Extract the [X, Y] coordinate from the center of the cell holding the provided text.  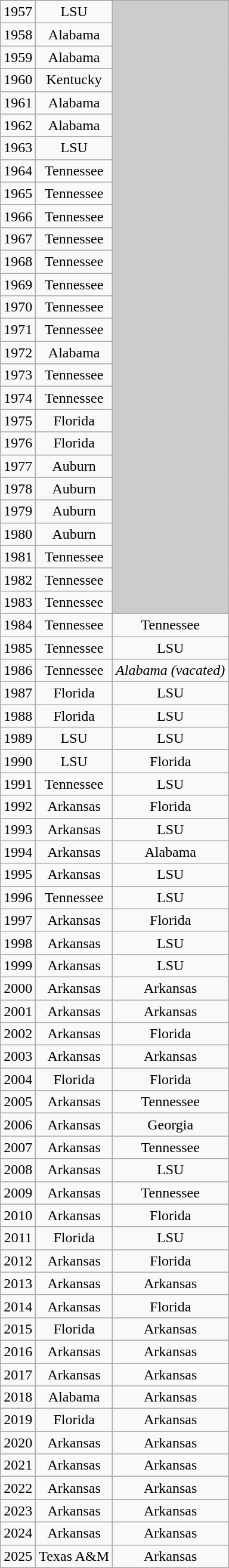
Georgia [171, 1125]
1962 [18, 125]
1991 [18, 784]
1999 [18, 965]
Alabama (vacated) [171, 671]
2001 [18, 1011]
2013 [18, 1283]
1988 [18, 716]
1983 [18, 602]
2021 [18, 1465]
1986 [18, 671]
2024 [18, 1533]
1964 [18, 171]
1997 [18, 920]
1959 [18, 57]
1992 [18, 807]
1977 [18, 466]
2003 [18, 1057]
2005 [18, 1102]
1990 [18, 761]
1982 [18, 579]
2009 [18, 1193]
2015 [18, 1329]
1971 [18, 330]
1968 [18, 261]
2019 [18, 1420]
1996 [18, 897]
1981 [18, 557]
1973 [18, 375]
1980 [18, 534]
2025 [18, 1556]
1970 [18, 307]
1998 [18, 943]
2020 [18, 1443]
2016 [18, 1351]
1960 [18, 80]
2010 [18, 1215]
1979 [18, 511]
2023 [18, 1511]
2011 [18, 1238]
1958 [18, 35]
1972 [18, 353]
Texas A&M [74, 1556]
2002 [18, 1034]
1995 [18, 875]
2007 [18, 1147]
2008 [18, 1170]
1976 [18, 443]
1994 [18, 852]
2000 [18, 988]
1975 [18, 421]
2014 [18, 1306]
2012 [18, 1261]
1984 [18, 625]
1993 [18, 829]
1966 [18, 216]
1965 [18, 193]
1957 [18, 12]
2018 [18, 1397]
2006 [18, 1125]
1974 [18, 398]
1989 [18, 739]
1985 [18, 647]
1961 [18, 103]
2022 [18, 1488]
2017 [18, 1374]
1987 [18, 693]
1967 [18, 239]
1978 [18, 489]
Kentucky [74, 80]
1969 [18, 285]
2004 [18, 1079]
1963 [18, 148]
